Find where the given text appears and provide that cell's center as (x, y) coordinate. 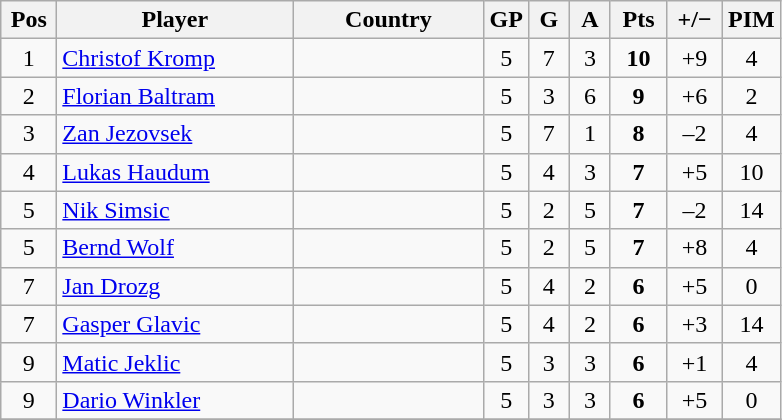
Country (388, 20)
8 (638, 134)
Nik Simsic (175, 210)
Player (175, 20)
Florian Baltram (175, 96)
GP (506, 20)
+1 (695, 362)
Lukas Haudum (175, 172)
+9 (695, 58)
+3 (695, 324)
Dario Winkler (175, 400)
Pts (638, 20)
Bernd Wolf (175, 248)
+8 (695, 248)
PIM (752, 20)
+6 (695, 96)
+/− (695, 20)
A (590, 20)
G (548, 20)
Zan Jezovsek (175, 134)
Jan Drozg (175, 286)
Christof Kromp (175, 58)
Matic Jeklic (175, 362)
Pos (29, 20)
Gasper Glavic (175, 324)
